Extract the [X, Y] coordinate from the center of the cell holding the provided text.  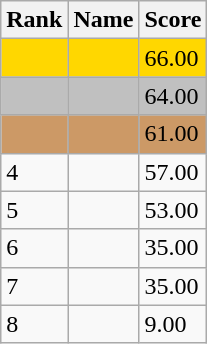
Name [104, 20]
57.00 [173, 172]
53.00 [173, 210]
6 [34, 248]
4 [34, 172]
7 [34, 286]
66.00 [173, 58]
61.00 [173, 134]
Score [173, 20]
8 [34, 324]
64.00 [173, 96]
Rank [34, 20]
9.00 [173, 324]
5 [34, 210]
